Pinpoint the cell where the given text exists, returning its (x, y) midpoint coordinate. 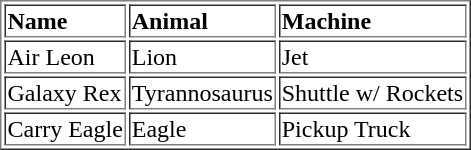
Galaxy Rex (64, 92)
Jet (372, 56)
Animal (202, 20)
Name (64, 20)
Eagle (202, 128)
Shuttle w/ Rockets (372, 92)
Tyrannosaurus (202, 92)
Air Leon (64, 56)
Pickup Truck (372, 128)
Lion (202, 56)
Carry Eagle (64, 128)
Machine (372, 20)
